Detect which cell encompasses the target text, then output its (X, Y) center coordinate. 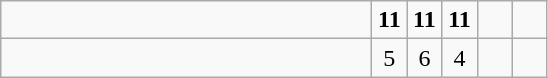
4 (460, 58)
5 (390, 58)
6 (424, 58)
